Identify which cell holds the provided text, then report its (x, y) central coordinate. 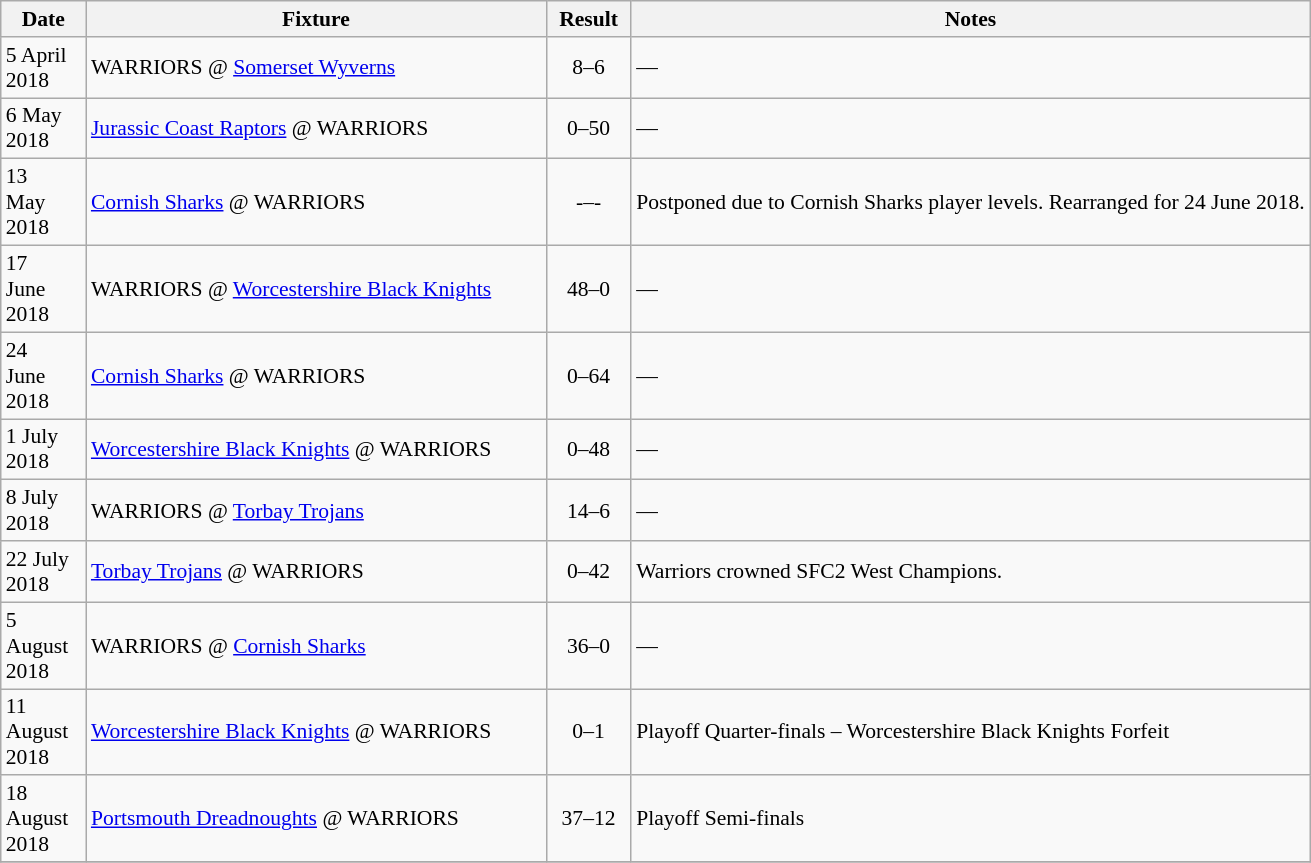
WARRIORS @ Torbay Trojans (316, 510)
22 July 2018 (44, 572)
37–12 (588, 820)
0–50 (588, 128)
WARRIORS @ Somerset Wyverns (316, 68)
WARRIORS @ Cornish Sharks (316, 646)
0–42 (588, 572)
Date (44, 19)
Postponed due to Cornish Sharks player levels. Rearranged for 24 June 2018. (970, 202)
5 April 2018 (44, 68)
WARRIORS @ Worcestershire Black Knights (316, 290)
Playoff Quarter-finals – Worcestershire Black Knights Forfeit (970, 732)
0–64 (588, 376)
-–- (588, 202)
Portsmouth Dreadnoughts @ WARRIORS (316, 820)
18 August 2018 (44, 820)
0–1 (588, 732)
Playoff Semi-finals (970, 820)
Fixture (316, 19)
0–48 (588, 450)
6 May 2018 (44, 128)
13 May 2018 (44, 202)
8–6 (588, 68)
14–6 (588, 510)
8 July 2018 (44, 510)
Jurassic Coast Raptors @ WARRIORS (316, 128)
Torbay Trojans @ WARRIORS (316, 572)
17 June 2018 (44, 290)
Notes (970, 19)
24 June 2018 (44, 376)
Warriors crowned SFC2 West Champions. (970, 572)
11 August 2018 (44, 732)
1 July 2018 (44, 450)
36–0 (588, 646)
5 August 2018 (44, 646)
48–0 (588, 290)
Result (588, 19)
